Extract the (x, y) coordinate from the center of the cell holding the provided text.  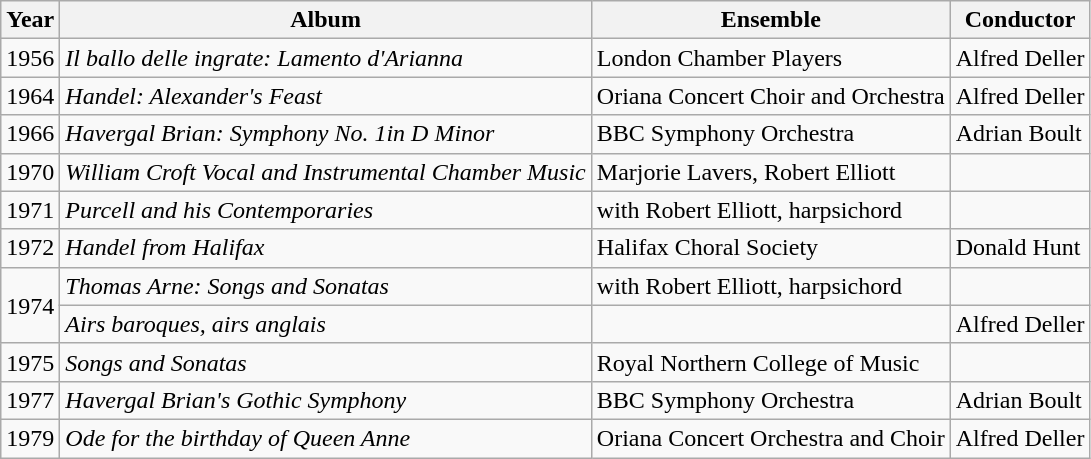
Halifax Choral Society (770, 248)
Conductor (1020, 20)
Ensemble (770, 20)
Royal Northern College of Music (770, 362)
Havergal Brian: Symphony No. 1in D Minor (326, 134)
1972 (30, 248)
Ode for the birthday of Queen Anne (326, 438)
Thomas Arne: Songs and Sonatas (326, 286)
1956 (30, 58)
Album (326, 20)
1979 (30, 438)
1971 (30, 210)
Oriana Concert Orchestra and Choir (770, 438)
Oriana Concert Choir and Orchestra (770, 96)
1975 (30, 362)
1974 (30, 305)
1966 (30, 134)
Handel: Alexander's Feast (326, 96)
1964 (30, 96)
Year (30, 20)
William Croft Vocal and Instrumental Chamber Music (326, 172)
Purcell and his Contemporaries (326, 210)
Marjorie Lavers, Robert Elliott (770, 172)
Il ballo delle ingrate: Lamento d'Arianna (326, 58)
Donald Hunt (1020, 248)
London Chamber Players (770, 58)
1970 (30, 172)
Songs and Sonatas (326, 362)
Havergal Brian's Gothic Symphony (326, 400)
1977 (30, 400)
Handel from Halifax (326, 248)
Airs baroques, airs anglais (326, 324)
